Provide the (X, Y) coordinate of the cell's center where the given text is located.  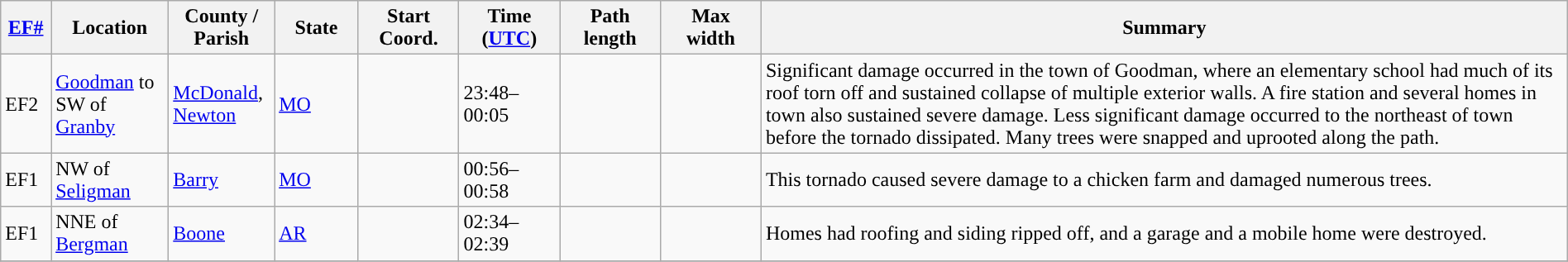
Homes had roofing and siding ripped off, and a garage and a mobile home were destroyed. (1164, 233)
NNE of Bergman (110, 233)
Goodman to SW of Granby (110, 104)
Summary (1164, 28)
Path length (610, 28)
AR (317, 233)
NW of Seligman (110, 180)
EF2 (26, 104)
Boone (222, 233)
Location (110, 28)
State (317, 28)
Barry (222, 180)
EF# (26, 28)
County / Parish (222, 28)
Max width (711, 28)
Time (UTC) (509, 28)
Start Coord. (409, 28)
McDonald, Newton (222, 104)
02:34–02:39 (509, 233)
23:48–00:05 (509, 104)
This tornado caused severe damage to a chicken farm and damaged numerous trees. (1164, 180)
00:56–00:58 (509, 180)
